Scan for the cell matching the given text and deliver its [X, Y] coordinate at center. 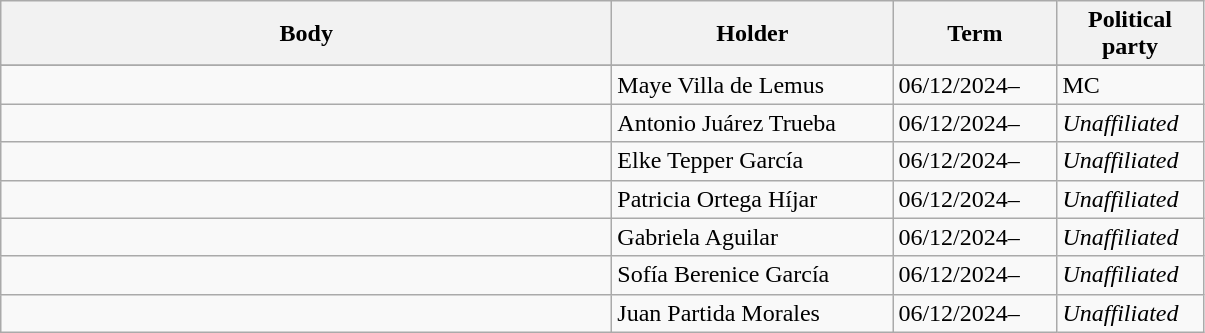
Holder [752, 34]
Elke Tepper García [752, 161]
MC [1130, 85]
Antonio Juárez Trueba [752, 123]
Gabriela Aguilar [752, 237]
Political party [1130, 34]
Term [975, 34]
Juan Partida Morales [752, 313]
Maye Villa de Lemus [752, 85]
Sofía Berenice García [752, 275]
Body [306, 34]
Patricia Ortega Híjar [752, 199]
